From the cell containing the given text, extract its center point as (x, y) coordinate. 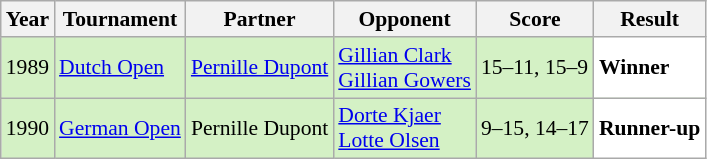
1989 (28, 68)
9–15, 14–17 (535, 128)
1990 (28, 128)
Runner-up (650, 128)
Partner (260, 19)
Gillian Clark Gillian Gowers (404, 68)
Dorte Kjaer Lotte Olsen (404, 128)
Result (650, 19)
Opponent (404, 19)
Year (28, 19)
Score (535, 19)
15–11, 15–9 (535, 68)
Tournament (120, 19)
German Open (120, 128)
Dutch Open (120, 68)
Winner (650, 68)
